Return (X, Y) of the center of cell containing provided text 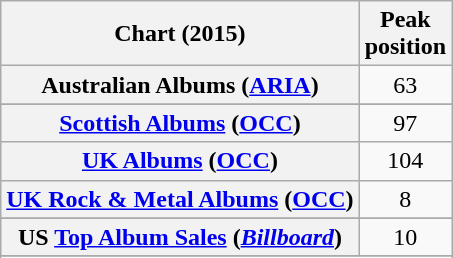
104 (405, 161)
Scottish Albums (OCC) (180, 123)
UK Rock & Metal Albums (OCC) (180, 199)
8 (405, 199)
Peakposition (405, 34)
63 (405, 85)
10 (405, 237)
US Top Album Sales (Billboard) (180, 237)
Chart (2015) (180, 34)
UK Albums (OCC) (180, 161)
Australian Albums (ARIA) (180, 85)
97 (405, 123)
